Find where the given text appears and provide that cell's center as [X, Y] coordinate. 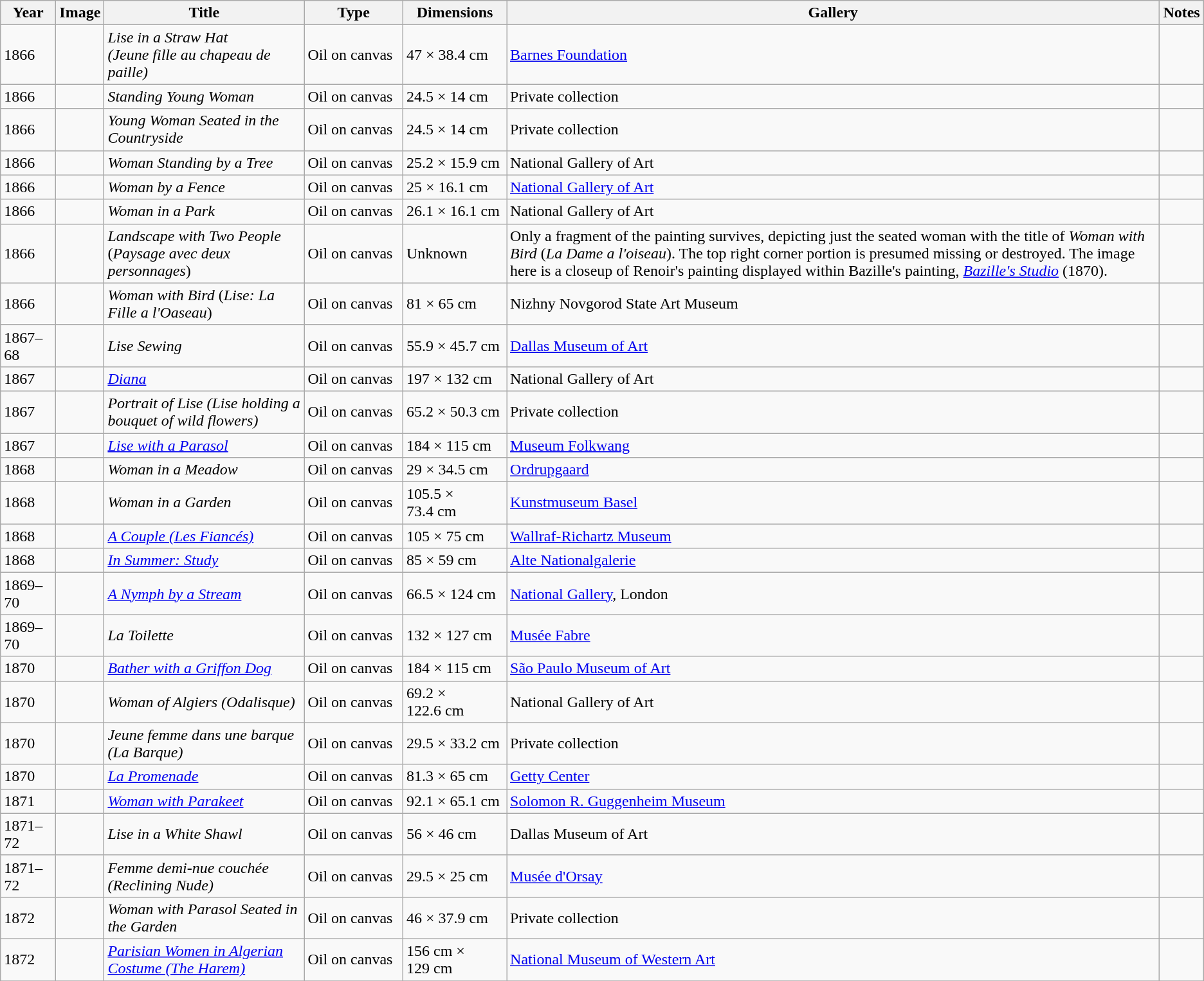
Lise in a White Shawl [205, 834]
Alte Nationalgalerie [834, 561]
55.9 × 45.7 cm [454, 346]
26.1 × 16.1 cm [454, 212]
Lise with a Parasol [205, 446]
Notes [1181, 13]
Jeune femme dans une barque (La Barque) [205, 743]
29 × 34.5 cm [454, 470]
Woman with Bird (Lise: La Fille a l'Oaseau) [205, 303]
Kunstmuseum Basel [834, 503]
29.5 × 33.2 cm [454, 743]
Year [28, 13]
66.5 × 124 cm [454, 594]
197 × 132 cm [454, 379]
92.1 × 65.1 cm [454, 801]
Diana [205, 379]
Lise in a Straw Hat(Jeune fille au chapeau de paille) [205, 55]
National Museum of Western Art [834, 959]
National Gallery, London [834, 594]
Woman Standing by a Tree [205, 163]
Unknown [454, 253]
81.3 × 65 cm [454, 777]
Woman in a Meadow [205, 470]
In Summer: Study [205, 561]
Barnes Foundation [834, 55]
La Toilette [205, 635]
156 cm × 129 cm [454, 959]
29.5 × 25 cm [454, 876]
Woman with Parakeet [205, 801]
Nizhny Novgorod State Art Museum [834, 303]
Type [354, 13]
Femme demi-nue couchée (Reclining Nude) [205, 876]
Bather with a Griffon Dog [205, 669]
Solomon R. Guggenheim Museum [834, 801]
Standing Young Woman [205, 96]
25.2 × 15.9 cm [454, 163]
65.2 × 50.3 cm [454, 411]
A Nymph by a Stream [205, 594]
1867–68 [28, 346]
Title [205, 13]
Woman in a Garden [205, 503]
81 × 65 cm [454, 303]
São Paulo Museum of Art [834, 669]
Gallery [834, 13]
Museum Folkwang [834, 446]
Lise Sewing [205, 346]
105.5 × 73.4 cm [454, 503]
A Couple (Les Fiancés) [205, 536]
46 × 37.9 cm [454, 918]
Ordrupgaard [834, 470]
Musée d'Orsay [834, 876]
Portrait of Lise (Lise holding a bouquet of wild flowers) [205, 411]
Parisian Women in Algerian Costume (The Harem) [205, 959]
Woman in a Park [205, 212]
Landscape with Two People (Paysage avec deux personnages) [205, 253]
105 × 75 cm [454, 536]
69.2 × 122.6 cm [454, 702]
1871 [28, 801]
85 × 59 cm [454, 561]
Musée Fabre [834, 635]
Getty Center [834, 777]
47 × 38.4 cm [454, 55]
Dimensions [454, 13]
132 × 127 cm [454, 635]
25 × 16.1 cm [454, 187]
Young Woman Seated in the Countryside [205, 130]
Woman with Parasol Seated in the Garden [205, 918]
56 × 46 cm [454, 834]
Image [80, 13]
Woman by a Fence [205, 187]
Wallraf-Richartz Museum [834, 536]
Woman of Algiers (Odalisque) [205, 702]
La Promenade [205, 777]
